Capture the cell that displays the provided text and extract its [x, y] central coordinate. 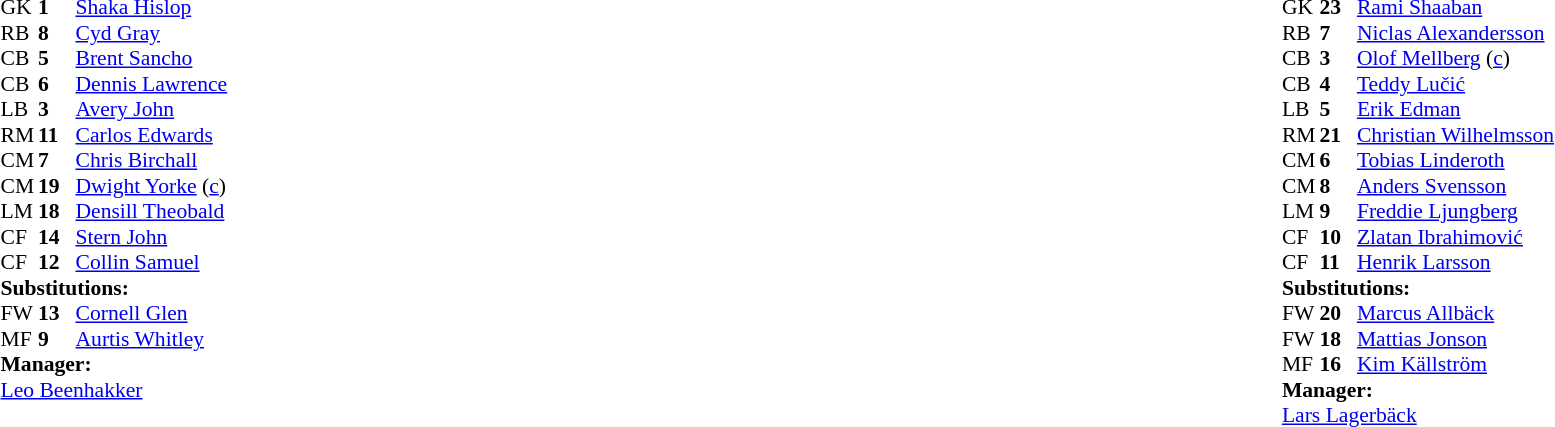
Zlatan Ibrahimović [1456, 237]
Mattias Jonson [1456, 339]
Cyd Gray [152, 33]
Dennis Lawrence [152, 84]
Tobias Linderoth [1456, 161]
12 [57, 263]
10 [1338, 237]
Freddie Ljungberg [1456, 211]
Niclas Alexandersson [1456, 33]
Stern John [152, 237]
Chris Birchall [152, 161]
14 [57, 237]
20 [1338, 313]
Christian Wilhelmsson [1456, 135]
Carlos Edwards [152, 135]
Collin Samuel [152, 263]
4 [1338, 84]
Henrik Larsson [1456, 263]
Teddy Lučić [1456, 84]
Anders Svensson [1456, 186]
Cornell Glen [152, 313]
Erik Edman [1456, 109]
Brent Sancho [152, 59]
Marcus Allbäck [1456, 313]
19 [57, 186]
Aurtis Whitley [152, 339]
16 [1338, 365]
21 [1338, 135]
13 [57, 313]
Olof Mellberg (c) [1456, 59]
Kim Källström [1456, 365]
Avery John [152, 109]
Dwight Yorke (c) [152, 186]
Densill Theobald [152, 211]
Leo Beenhakker [114, 390]
